Output the [X, Y] coordinate of the center of the cell containing the given text.  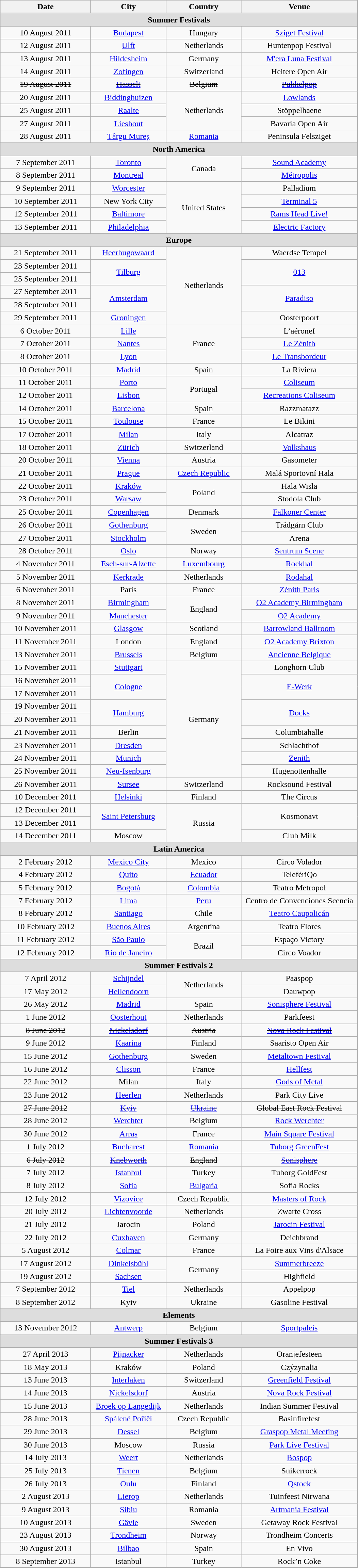
Appelpop [299, 1289]
Le Transbordeur [299, 356]
Club Milk [299, 836]
Gasometer [299, 460]
Baltimore [129, 214]
City [129, 7]
Sibiu [129, 1509]
10 December 2011 [46, 797]
Cologne [129, 687]
Târgu Mureș [129, 136]
Kosmonavt [299, 817]
Parkfeest [299, 1017]
Amsterdam [129, 298]
Bogotá [129, 888]
10 September 2011 [46, 201]
Zwarte Cross [299, 1212]
Oosterpoort [299, 318]
Rock Werchter [299, 1121]
21 November 2011 [46, 732]
28 August 2011 [46, 136]
28 June 2012 [46, 1121]
Antwerp [129, 1328]
20 August 2011 [46, 97]
La Riviera [299, 369]
Zenith [299, 758]
Czýzynalia [299, 1367]
12 December 2011 [46, 810]
11 February 2012 [46, 939]
Zofingen [129, 71]
8 November 2011 [46, 603]
Huntenpop Festival [299, 46]
4 November 2011 [46, 564]
15 November 2011 [46, 667]
Esch-sur-Alzette [129, 564]
7 April 2012 [46, 978]
9 September 2011 [46, 188]
22 June 2012 [46, 1082]
27 October 2011 [46, 538]
Terminal 5 [299, 201]
Suikerrock [299, 1471]
Masters of Rock [299, 1198]
Lowlands [299, 97]
14 October 2011 [46, 408]
Date [46, 7]
8 September 2012 [46, 1302]
Elements [179, 1315]
Summer Festivals [179, 20]
Rock’n Coke [299, 1561]
7 October 2011 [46, 343]
Oosterhout [129, 1017]
16 November 2011 [46, 680]
Summerbreeze [299, 1263]
8 July 2012 [46, 1185]
4 February 2012 [46, 875]
26 October 2011 [46, 525]
Recreations Coliseum [299, 395]
26 July 2013 [46, 1484]
Pukkelpop [299, 84]
Waerdse Tempel [299, 253]
São Paulo [129, 939]
Global East Rock Festival [299, 1108]
Porto [129, 383]
Hamburg [129, 713]
6 July 2012 [46, 1160]
Cuxhaven [129, 1238]
23 August 2013 [46, 1535]
Sonisphere Festival [299, 1004]
Zénith Paris [299, 590]
13 June 2013 [46, 1380]
Hugenottenhalle [299, 771]
Pijnacker [129, 1354]
8 September 2011 [46, 175]
O2 Academy [299, 616]
Dessel [129, 1432]
Jarocin [129, 1225]
Le Zénith [299, 343]
22 October 2011 [46, 486]
Oslo [129, 551]
Buenos Aires [129, 926]
11 November 2011 [46, 642]
Summer Festivals 3 [179, 1341]
Kerkrade [129, 577]
15 June 2013 [46, 1406]
29 June 2013 [46, 1432]
L’aéronef [299, 330]
Brazil [204, 946]
Palladium [299, 188]
15 October 2011 [46, 421]
17 November 2011 [46, 693]
8 September 2013 [46, 1561]
Quito [129, 875]
Philadelphia [129, 227]
Venue [299, 7]
18 May 2013 [46, 1367]
Colombia [204, 888]
Montreal [129, 175]
Electric Factory [299, 227]
Peru [204, 901]
Tuborg GoldFest [299, 1173]
E-Werk [299, 687]
10 October 2011 [46, 369]
11 October 2011 [46, 383]
Peninsula Felsziget [299, 136]
Saint Petersburg [129, 817]
25 September 2011 [46, 279]
13 August 2011 [46, 59]
Paradiso [299, 298]
Sursee [129, 784]
Paaspop [299, 978]
19 August 2012 [46, 1276]
Alcatraz [299, 434]
12 August 2011 [46, 46]
Scotland [204, 629]
21 September 2011 [46, 253]
Bucharest [129, 1147]
6 November 2011 [46, 590]
7 September 2011 [46, 162]
10 February 2012 [46, 926]
30 August 2013 [46, 1548]
26 November 2011 [46, 784]
Gävle [129, 1522]
Trondheim Concerts [299, 1535]
27 August 2011 [46, 123]
Oulu [129, 1484]
20 July 2012 [46, 1212]
Nantes [129, 343]
Arena [299, 538]
21 October 2011 [46, 473]
8 June 2012 [46, 1030]
18 October 2011 [46, 447]
Argentina [204, 926]
9 June 2012 [46, 1043]
9 August 2013 [46, 1509]
M'era Luna Festival [299, 59]
Tuborg GreenFest [299, 1147]
Manchester [129, 616]
Bulgaria [204, 1185]
Colmar [129, 1250]
27 June 2012 [46, 1108]
Toronto [129, 162]
Toulouse [129, 421]
25 July 2013 [46, 1471]
13 September 2011 [46, 227]
21 July 2012 [46, 1225]
23 November 2011 [46, 745]
Gods of Metal [299, 1082]
Mexico City [129, 862]
Tienen [129, 1471]
Budapest [129, 33]
Deichbrand [299, 1238]
O2 Academy Birmingham [299, 603]
13 November 2011 [46, 654]
Circo Volador [299, 862]
25 November 2011 [46, 771]
Heitere Open Air [299, 71]
Malá Sportovní Hala [299, 473]
London [129, 642]
24 November 2011 [46, 758]
17 October 2011 [46, 434]
Park Live Festival [299, 1445]
Rocksound Festival [299, 784]
7 February 2012 [46, 901]
Raalte [129, 110]
7 September 2012 [46, 1289]
9 November 2011 [46, 616]
Mexico [204, 862]
14 July 2013 [46, 1458]
10 August 2013 [46, 1522]
Schlachthof [299, 745]
Berlin [129, 732]
Heerlen [129, 1095]
Schijndel [129, 978]
28 June 2013 [46, 1419]
En Vivo [299, 1548]
013 [299, 272]
Bilbao [129, 1548]
15 June 2012 [46, 1056]
28 October 2011 [46, 551]
Biddinghuizen [129, 97]
Hellfest [299, 1069]
Ecuador [204, 875]
12 February 2012 [46, 952]
Rio de Janeiro [129, 952]
10 August 2011 [46, 33]
Glasgow [129, 629]
Hellendoorn [129, 991]
1 July 2012 [46, 1147]
5 November 2011 [46, 577]
Helsinki [129, 797]
Columbiahalle [299, 732]
Volkshaus [299, 447]
Main Square Festival [299, 1134]
Spálené Poříčí [129, 1419]
Werchter [129, 1121]
Sentrum Scene [299, 551]
Metaltown Festival [299, 1056]
New York City [129, 201]
TelefériQo [299, 875]
Chile [204, 914]
30 June 2012 [46, 1134]
Europe [179, 240]
13 November 2012 [46, 1328]
Trondheim [129, 1535]
Getaway Rock Festival [299, 1522]
Hildesheim [129, 59]
Latin America [179, 849]
Gasoline Festival [299, 1302]
Indian Summer Festival [299, 1406]
Broek op Langedijk [129, 1406]
United States [204, 208]
Country [204, 7]
Artmania Festival [299, 1509]
Qstock [299, 1484]
Lyon [129, 356]
Tiel [129, 1289]
Lieshout [129, 123]
Prague [129, 473]
25 October 2011 [46, 512]
27 September 2011 [46, 292]
Le Bikini [299, 421]
Hasselt [129, 84]
Teatro Metropol [299, 888]
Rodahal [299, 577]
Munich [129, 758]
Graspop Metal Meeting [299, 1432]
25 August 2011 [46, 110]
Vizovice [129, 1198]
2 February 2012 [46, 862]
Rockhal [299, 564]
Hala Wisla [299, 486]
8 October 2011 [46, 356]
20 November 2011 [46, 719]
The Circus [299, 797]
Sportpaleis [299, 1328]
Brussels [129, 654]
Sziget Festival [299, 33]
Sonisphere [299, 1160]
Sofia Rocks [299, 1185]
Bospop [299, 1458]
Ulft [129, 46]
Sachsen [129, 1276]
30 June 2013 [46, 1445]
1 June 2012 [46, 1017]
Sound Academy [299, 162]
Lisbon [129, 395]
Hungary [204, 33]
Heerhugowaard [129, 253]
Neu-Isenburg [129, 771]
Jarocin Festival [299, 1225]
Sofia [129, 1185]
Dresden [129, 745]
Denmark [204, 512]
28 September 2011 [46, 305]
Groningen [129, 318]
Canada [204, 169]
Paris [129, 590]
8 February 2012 [46, 914]
19 November 2011 [46, 706]
Clisson [129, 1069]
12 October 2011 [46, 395]
Centro de Convenciones Scencia [299, 901]
29 September 2011 [46, 318]
La Foire aux Vins d'Alsace [299, 1250]
13 December 2011 [46, 823]
Dinkelsbühl [129, 1263]
Birmingham [129, 603]
Teatro Flores [299, 926]
19 August 2011 [46, 84]
Luxembourg [204, 564]
14 June 2013 [46, 1393]
Coliseum [299, 383]
Lille [129, 330]
12 July 2012 [46, 1198]
Barcelona [129, 408]
27 April 2013 [46, 1354]
Circo Voador [299, 952]
Longhorn Club [299, 667]
Highfield [299, 1276]
Vienna [129, 460]
7 July 2012 [46, 1173]
Rams Head Live! [299, 214]
O2 Academy Brixton [299, 642]
5 August 2012 [46, 1250]
Oranjefesteen [299, 1354]
12 September 2011 [46, 214]
Espaço Victory [299, 939]
17 May 2012 [46, 991]
Ancienne Belgique [299, 654]
Falkoner Center [299, 512]
Razzmatazz [299, 408]
17 August 2012 [46, 1263]
Stöppelhaene [299, 110]
Lichtenvoorde [129, 1212]
Stodola Club [299, 499]
Summer Festivals 2 [179, 965]
Knebworth [129, 1160]
Park City Live [299, 1095]
Arras [129, 1134]
22 July 2012 [46, 1238]
26 May 2012 [46, 1004]
Greenfield Festival [299, 1380]
Warsaw [129, 499]
Worcester [129, 188]
Lierop [129, 1497]
23 June 2012 [46, 1095]
Stockholm [129, 538]
5 February 2012 [46, 888]
Saaristo Open Air [299, 1043]
Zürich [129, 447]
Kaarina [129, 1043]
23 September 2011 [46, 266]
Basinfirefest [299, 1419]
23 October 2011 [46, 499]
Interlaken [129, 1380]
Santiago [129, 914]
Portugal [204, 389]
14 August 2011 [46, 71]
10 November 2011 [46, 629]
Tuinfeest Nirwana [299, 1497]
Teatro Caupolicán [299, 914]
Trädgårn Club [299, 525]
Stuttgart [129, 667]
Lima [129, 901]
20 October 2011 [46, 460]
14 December 2011 [46, 836]
Copenhagen [129, 512]
Dauwpop [299, 991]
Barrowland Ballroom [299, 629]
Bavaria Open Air [299, 123]
North America [179, 149]
Weert [129, 1458]
16 June 2012 [46, 1069]
Métropolis [299, 175]
Docks [299, 713]
2 August 2013 [46, 1497]
Tilburg [129, 272]
6 October 2011 [46, 330]
